Output the (x, y) coordinate of the center of the cell containing the given text.  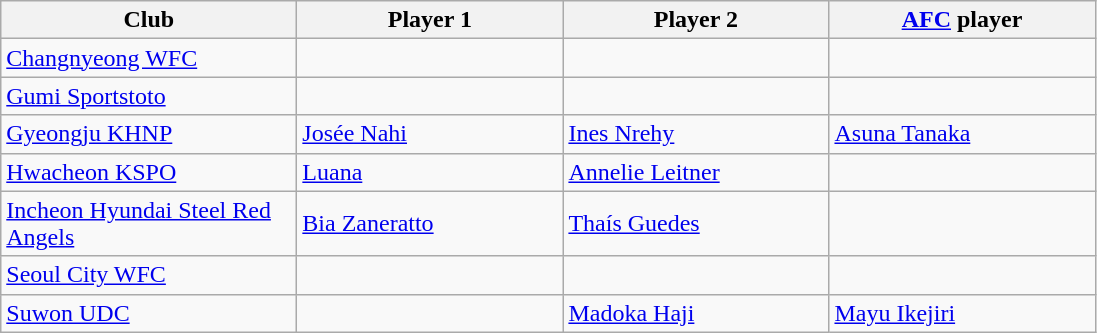
Club (149, 20)
Gyeongju KHNP (149, 134)
Annelie Leitner (696, 172)
Luana (430, 172)
Thaís Guedes (696, 224)
AFC player (962, 20)
Bia Zaneratto (430, 224)
Hwacheon KSPO (149, 172)
Ines Nrehy (696, 134)
Suwon UDC (149, 313)
Madoka Haji (696, 313)
Seoul City WFC (149, 275)
Josée Nahi (430, 134)
Incheon Hyundai Steel Red Angels (149, 224)
Changnyeong WFC (149, 58)
Gumi Sportstoto (149, 96)
Player 2 (696, 20)
Mayu Ikejiri (962, 313)
Player 1 (430, 20)
Asuna Tanaka (962, 134)
